Return [X, Y] of the center of cell containing provided text 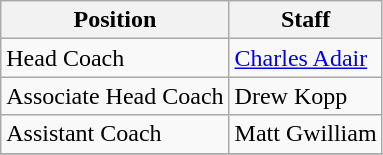
Matt Gwilliam [306, 134]
Drew Kopp [306, 96]
Staff [306, 20]
Charles Adair [306, 58]
Assistant Coach [115, 134]
Position [115, 20]
Associate Head Coach [115, 96]
Head Coach [115, 58]
